Extract the [X, Y] coordinate from the center of the cell holding the provided text.  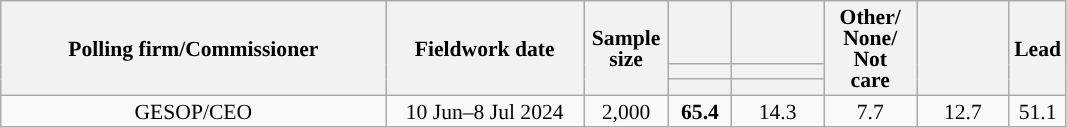
10 Jun–8 Jul 2024 [485, 110]
Fieldwork date [485, 48]
2,000 [626, 110]
Polling firm/Commissioner [194, 48]
51.1 [1038, 110]
14.3 [778, 110]
7.7 [870, 110]
Other/None/Notcare [870, 48]
Sample size [626, 48]
Lead [1038, 48]
12.7 [962, 110]
65.4 [700, 110]
GESOP/CEO [194, 110]
